Determine the [X, Y] coordinate at the center of the cell enclosing the given text.  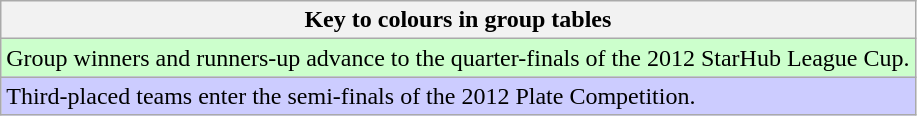
Third-placed teams enter the semi-finals of the 2012 Plate Competition. [458, 96]
Key to colours in group tables [458, 20]
Group winners and runners-up advance to the quarter-finals of the 2012 StarHub League Cup. [458, 58]
